Detect which cell encompasses the target text, then output its (x, y) center coordinate. 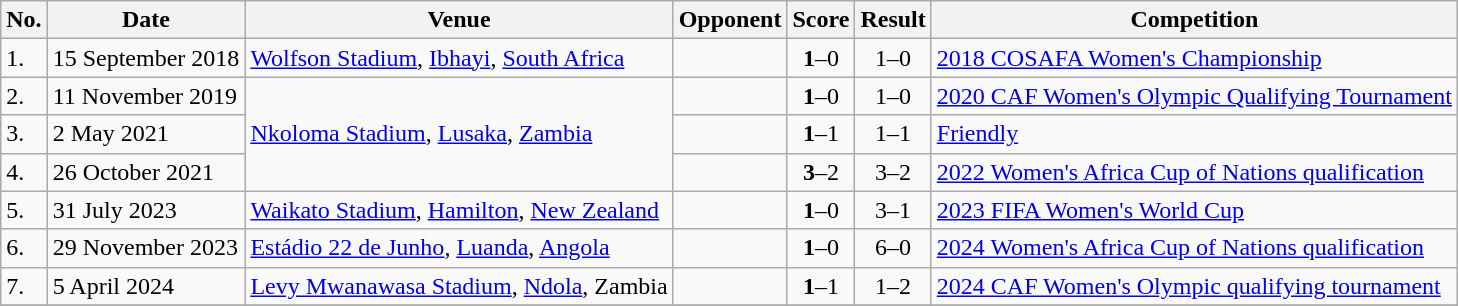
Venue (459, 20)
Date (146, 20)
15 September 2018 (146, 58)
Waikato Stadium, Hamilton, New Zealand (459, 210)
5. (24, 210)
11 November 2019 (146, 96)
No. (24, 20)
29 November 2023 (146, 248)
2024 Women's Africa Cup of Nations qualification (1194, 248)
Opponent (730, 20)
Nkoloma Stadium, Lusaka, Zambia (459, 134)
2020 CAF Women's Olympic Qualifying Tournament (1194, 96)
4. (24, 172)
Result (893, 20)
1–2 (893, 286)
2023 FIFA Women's World Cup (1194, 210)
6. (24, 248)
26 October 2021 (146, 172)
Wolfson Stadium, Ibhayi, South Africa (459, 58)
3–1 (893, 210)
2022 Women's Africa Cup of Nations qualification (1194, 172)
2024 CAF Women's Olympic qualifying tournament (1194, 286)
Friendly (1194, 134)
7. (24, 286)
1. (24, 58)
3. (24, 134)
Competition (1194, 20)
6–0 (893, 248)
5 April 2024 (146, 286)
2018 COSAFA Women's Championship (1194, 58)
31 July 2023 (146, 210)
Estádio 22 de Junho, Luanda, Angola (459, 248)
2. (24, 96)
Score (821, 20)
Levy Mwanawasa Stadium, Ndola, Zambia (459, 286)
2 May 2021 (146, 134)
